Find where the given text appears and provide that cell's center as (X, Y) coordinate. 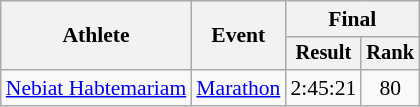
Event (238, 36)
Athlete (96, 36)
Nebiat Habtemariam (96, 88)
Result (323, 54)
Rank (390, 54)
2:45:21 (323, 88)
Final (352, 19)
Marathon (238, 88)
80 (390, 88)
